Scan for the cell matching the given text and deliver its [X, Y] coordinate at center. 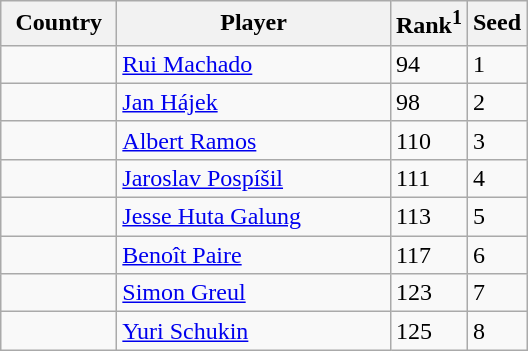
Simon Greul [254, 293]
Seed [496, 24]
5 [496, 217]
Albert Ramos [254, 140]
3 [496, 140]
125 [428, 331]
6 [496, 255]
123 [428, 293]
1 [496, 64]
Jan Hájek [254, 102]
Rui Machado [254, 64]
Jaroslav Pospíšil [254, 178]
8 [496, 331]
2 [496, 102]
Player [254, 24]
98 [428, 102]
94 [428, 64]
4 [496, 178]
111 [428, 178]
117 [428, 255]
113 [428, 217]
Jesse Huta Galung [254, 217]
Country [59, 24]
Yuri Schukin [254, 331]
Benoît Paire [254, 255]
110 [428, 140]
Rank1 [428, 24]
7 [496, 293]
